For the text-containing cell, return its midpoint in (X, Y) coordinate format. 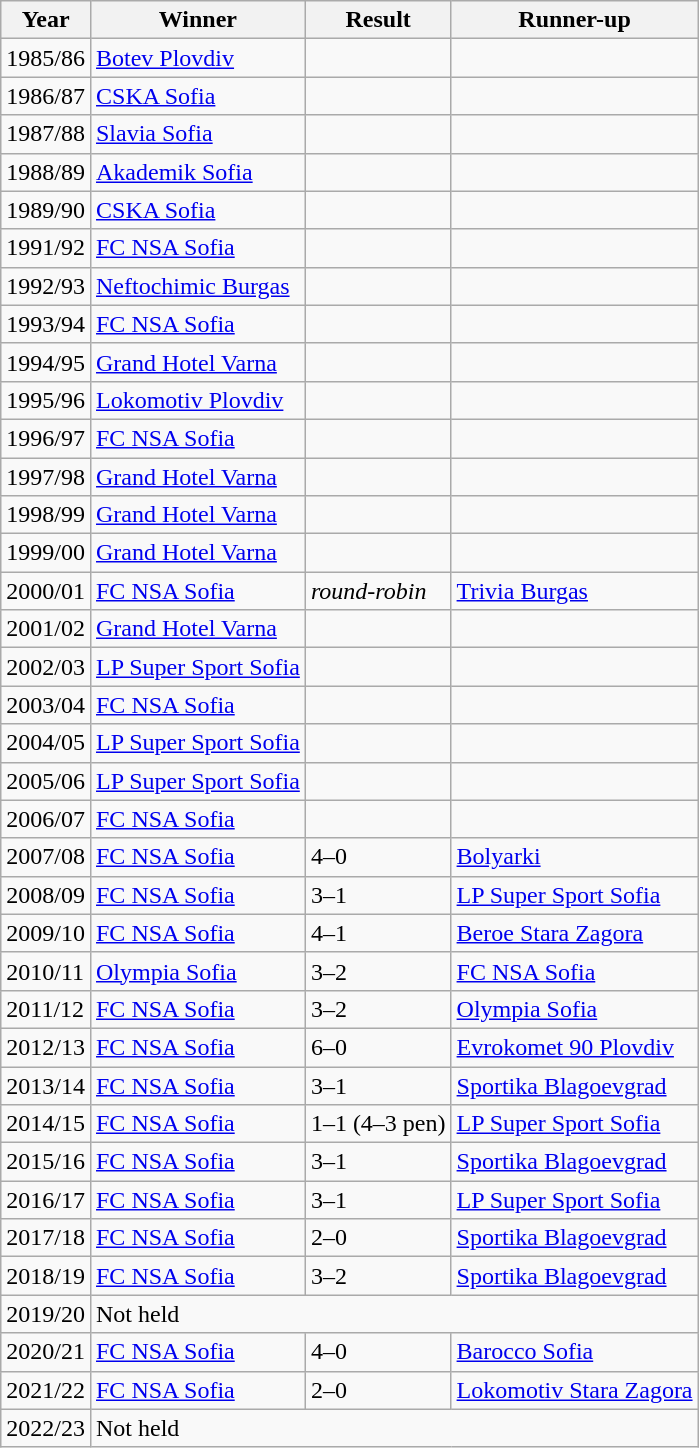
2007/08 (46, 857)
1–1 (4–3 pen) (378, 1124)
2001/02 (46, 629)
2017/18 (46, 1238)
2022/23 (46, 1428)
2010/11 (46, 971)
1995/96 (46, 400)
2018/19 (46, 1276)
Result (378, 20)
1988/89 (46, 172)
Slavia Sofia (198, 134)
2005/06 (46, 781)
2015/16 (46, 1162)
6–0 (378, 1047)
Beroe Stara Zagora (574, 933)
1999/00 (46, 553)
1989/90 (46, 210)
2008/09 (46, 895)
1987/88 (46, 134)
round-robin (378, 591)
2020/21 (46, 1352)
2014/15 (46, 1124)
1986/87 (46, 96)
1993/94 (46, 324)
Akademik Sofia (198, 172)
1992/93 (46, 286)
Botev Plovdiv (198, 58)
2006/07 (46, 819)
2002/03 (46, 667)
2012/13 (46, 1047)
Bolyarki (574, 857)
Runner-up (574, 20)
Evrokomet 90 Plovdiv (574, 1047)
4–1 (378, 933)
1985/86 (46, 58)
Trivia Burgas (574, 591)
Lokomotiv Stara Zagora (574, 1390)
Year (46, 20)
2000/01 (46, 591)
1994/95 (46, 362)
1997/98 (46, 477)
2004/05 (46, 743)
2019/20 (46, 1314)
2016/17 (46, 1200)
2003/04 (46, 705)
Neftochimic Burgas (198, 286)
1996/97 (46, 438)
Winner (198, 20)
Lokomotiv Plovdiv (198, 400)
2021/22 (46, 1390)
1998/99 (46, 515)
2009/10 (46, 933)
1991/92 (46, 248)
Barocco Sofia (574, 1352)
2011/12 (46, 1009)
2013/14 (46, 1085)
